Find where the given text appears and provide that cell's center as [X, Y] coordinate. 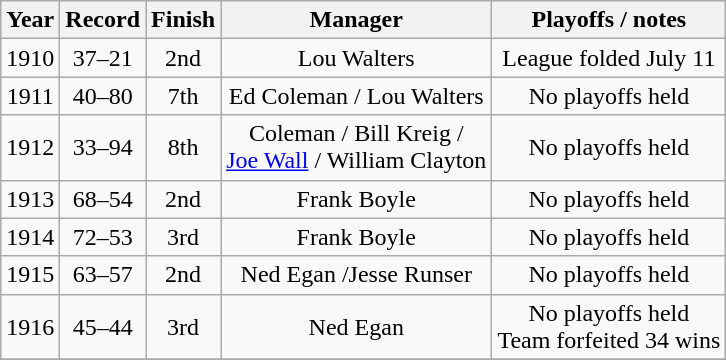
Year [30, 20]
Ed Coleman / Lou Walters [356, 96]
1916 [30, 326]
Manager [356, 20]
45–44 [103, 326]
Finish [184, 20]
1910 [30, 58]
1911 [30, 96]
Record [103, 20]
Lou Walters [356, 58]
37–21 [103, 58]
Ned Egan /Jesse Runser [356, 275]
68–54 [103, 199]
1913 [30, 199]
72–53 [103, 237]
League folded July 11 [609, 58]
1912 [30, 148]
40–80 [103, 96]
Playoffs / notes [609, 20]
1915 [30, 275]
7th [184, 96]
No playoffs heldTeam forfeited 34 wins [609, 326]
Coleman / Bill Kreig / Joe Wall / William Clayton [356, 148]
8th [184, 148]
33–94 [103, 148]
Ned Egan [356, 326]
1914 [30, 237]
63–57 [103, 275]
